Identify which cell holds the provided text, then report its (X, Y) central coordinate. 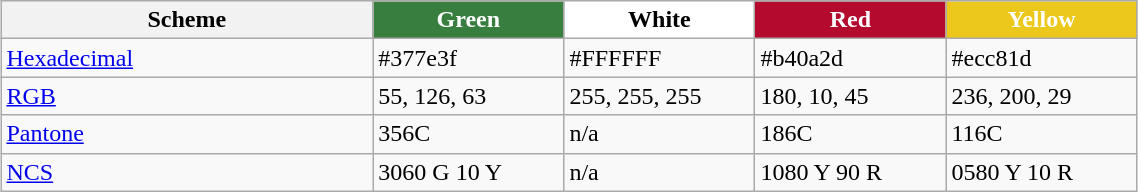
NCS (187, 172)
55, 126, 63 (468, 96)
236, 200, 29 (1042, 96)
255, 255, 255 (660, 96)
186C (850, 134)
116C (1042, 134)
3060 G 10 Y (468, 172)
#377e3f (468, 58)
Scheme (187, 20)
1080 Y 90 R (850, 172)
#FFFFFF (660, 58)
Green (468, 20)
Red (850, 20)
Hexadecimal (187, 58)
#b40a2d (850, 58)
White (660, 20)
180, 10, 45 (850, 96)
356C (468, 134)
RGB (187, 96)
0580 Y 10 R (1042, 172)
Yellow (1042, 20)
#ecc81d (1042, 58)
Pantone (187, 134)
